Pinpoint the cell where the given text exists, returning its [X, Y] midpoint coordinate. 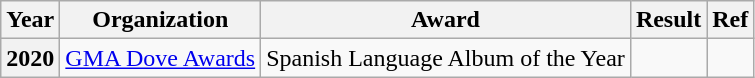
GMA Dove Awards [160, 58]
Result [668, 20]
Organization [160, 20]
Ref [730, 20]
Spanish Language Album of the Year [446, 58]
Award [446, 20]
2020 [30, 58]
Year [30, 20]
